Extract the (x, y) coordinate from the center of the cell holding the provided text.  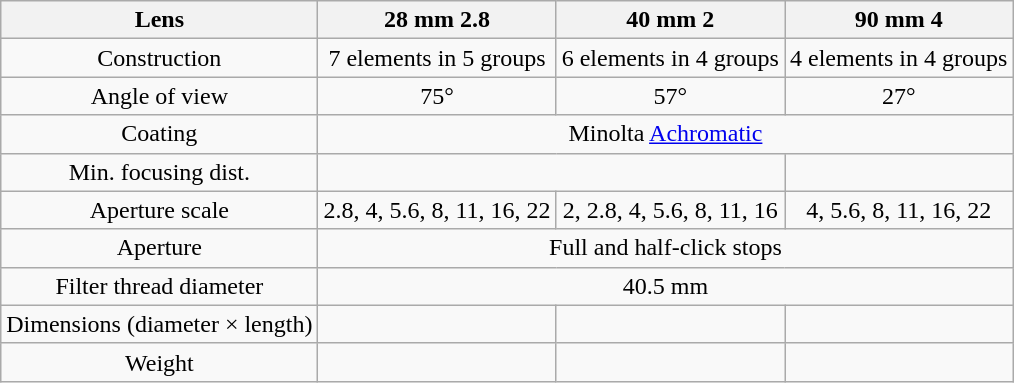
40 mm 2 (670, 20)
Angle of view (160, 96)
2, 2.8, 4, 5.6, 8, 11, 16 (670, 210)
Minolta Achromatic (666, 134)
4, 5.6, 8, 11, 16, 22 (898, 210)
Full and half-click stops (666, 248)
Coating (160, 134)
75° (437, 96)
Aperture (160, 248)
Weight (160, 362)
Dimensions (diameter × length) (160, 324)
90 mm 4 (898, 20)
Aperture scale (160, 210)
27° (898, 96)
57° (670, 96)
2.8, 4, 5.6, 8, 11, 16, 22 (437, 210)
Filter thread diameter (160, 286)
Construction (160, 58)
Lens (160, 20)
28 mm 2.8 (437, 20)
4 elements in 4 groups (898, 58)
7 elements in 5 groups (437, 58)
Min. focusing dist. (160, 172)
40.5 mm (666, 286)
6 elements in 4 groups (670, 58)
